Return (X, Y) of the center of cell containing provided text 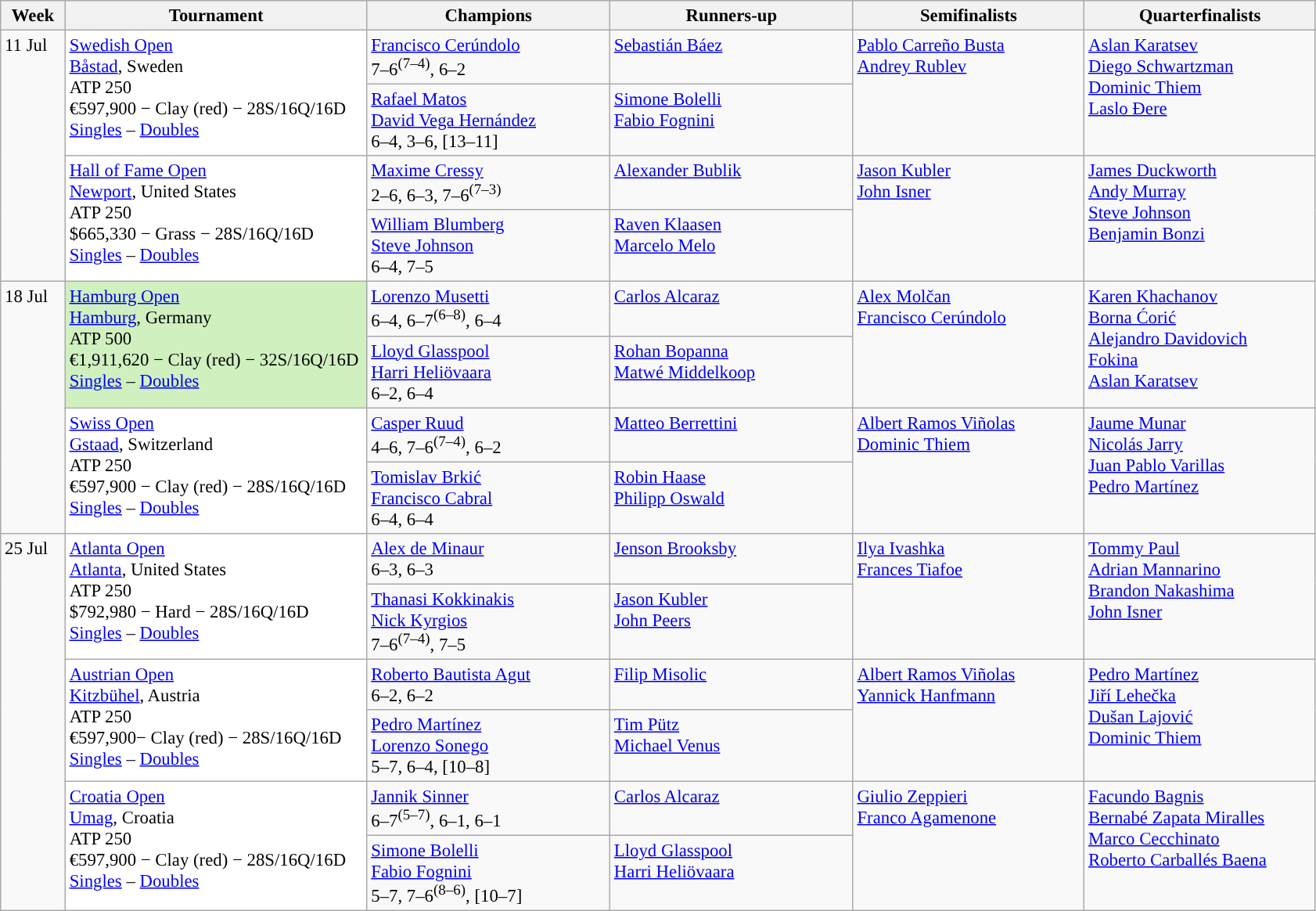
Rafael Matos David Vega Hernández 6–4, 3–6, [13–11] (488, 121)
Casper Ruud 4–6, 7–6(7–4), 6–2 (488, 435)
Pedro Martínez Jiří Lehečka Dušan Lajović Dominic Thiem (1200, 720)
Thanasi Kokkinakis Nick Kyrgios 7–6(7–4), 7–5 (488, 621)
Alexander Bublik (732, 183)
11 Jul (33, 157)
Tim Pütz Michael Venus (732, 746)
Matteo Berrettini (732, 435)
Hall of Fame Open Newport, United States ATP 250 $665,330 − Grass − 28S/16Q/16D Singles – Doubles (216, 219)
Champions (488, 16)
Lloyd Glasspool Harri Heliövaara (732, 873)
Runners-up (732, 16)
Karen Khachanov Borna Ćorić Alejandro Davidovich Fokina Aslan Karatsev (1200, 344)
Pedro Martínez Lorenzo Sonego 5–7, 6–4, [10–8] (488, 746)
Croatia Open Umag, Croatia ATP 250 €597,900 − Clay (red) − 28S/16Q/16D Singles – Doubles (216, 847)
Ilya Ivashka Frances Tiafoe (969, 596)
Giulio Zeppieri Franco Agamenone (969, 847)
Lloyd Glasspool Harri Heliövaara 6–2, 6–4 (488, 372)
Lorenzo Musetti 6–4, 6–7(6–8), 6–4 (488, 308)
Sebastián Báez (732, 58)
Filip Misolic (732, 684)
Jenson Brooksby (732, 559)
William Blumberg Steve Johnson 6–4, 7–5 (488, 246)
Jaume Munar Nicolás Jarry Juan Pablo Varillas Pedro Martínez (1200, 471)
Tournament (216, 16)
Jason Kubler John Isner (969, 219)
Swiss Open Gstaad, Switzerland ATP 250 €597,900 − Clay (red) − 28S/16Q/16D Singles – Doubles (216, 471)
Facundo Bagnis Bernabé Zapata Miralles Marco Cecchinato Roberto Carballés Baena (1200, 847)
Maxime Cressy 2–6, 6–3, 7–6(7–3) (488, 183)
25 Jul (33, 722)
Jason Kubler John Peers (732, 621)
Aslan Karatsev Diego Schwartzman Dominic Thiem Laslo Đere (1200, 94)
Quarterfinalists (1200, 16)
Hamburg Open Hamburg, Germany ATP 500 €1,911,620 − Clay (red) − 32S/16Q/16D Singles – Doubles (216, 344)
Albert Ramos Viñolas Yannick Hanfmann (969, 720)
Jannik Sinner 6–7(5–7), 6–1, 6–1 (488, 809)
Rohan Bopanna Matwé Middelkoop (732, 372)
Raven Klaasen Marcelo Melo (732, 246)
Week (33, 16)
Atlanta Open Atlanta, United States ATP 250 $792,980 − Hard − 28S/16Q/16D Singles – Doubles (216, 596)
18 Jul (33, 408)
Pablo Carreño Busta Andrey Rublev (969, 94)
Alex Molčan Francisco Cerúndolo (969, 344)
Tommy Paul Adrian Mannarino Brandon Nakashima John Isner (1200, 596)
Albert Ramos Viñolas Dominic Thiem (969, 471)
Simone Bolelli Fabio Fognini (732, 121)
Roberto Bautista Agut 6–2, 6–2 (488, 684)
Alex de Minaur 6–3, 6–3 (488, 559)
Semifinalists (969, 16)
Simone Bolelli Fabio Fognini 5–7, 7–6(8–6), [10–7] (488, 873)
Francisco Cerúndolo 7–6(7–4), 6–2 (488, 58)
Robin Haase Philipp Oswald (732, 498)
Austrian Open Kitzbühel, Austria ATP 250 €597,900− Clay (red) − 28S/16Q/16D Singles – Doubles (216, 720)
James Duckworth Andy Murray Steve Johnson Benjamin Bonzi (1200, 219)
Tomislav Brkić Francisco Cabral 6–4, 6–4 (488, 498)
Swedish Open Båstad, Sweden ATP 250 €597,900 − Clay (red) − 28S/16Q/16D Singles – Doubles (216, 94)
